Extract the [x, y] coordinate from the center of the cell holding the provided text.  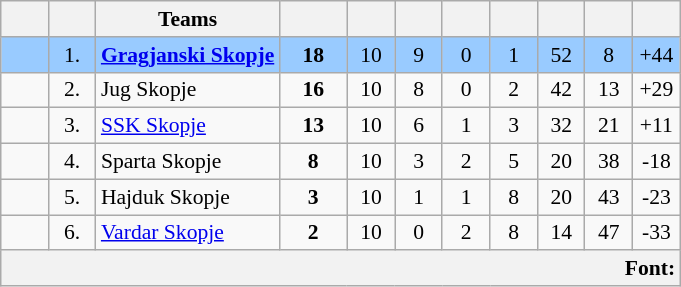
38 [609, 162]
Gragjanski Skopje [188, 55]
+44 [657, 55]
-18 [657, 162]
Vardar Skopje [188, 233]
3. [72, 126]
SSK Skopje [188, 126]
4. [72, 162]
-23 [657, 197]
Sparta Skopje [188, 162]
Jug Skopje [188, 90]
21 [609, 126]
Font: [340, 269]
5 [514, 162]
6 [419, 126]
Hajduk Skopje [188, 197]
2. [72, 90]
47 [609, 233]
52 [561, 55]
18 [313, 55]
5. [72, 197]
Teams [188, 19]
16 [313, 90]
42 [561, 90]
9 [419, 55]
6. [72, 233]
14 [561, 233]
+29 [657, 90]
+11 [657, 126]
32 [561, 126]
43 [609, 197]
1. [72, 55]
-33 [657, 233]
